Search for the cell housing the specified text and yield its (X, Y) center coordinate. 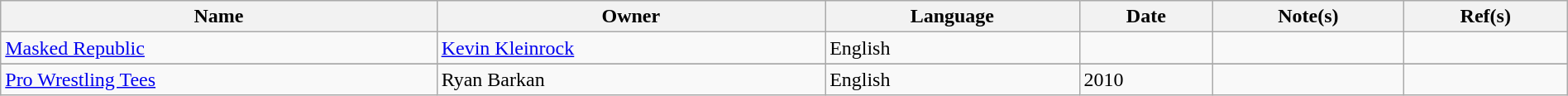
Owner (630, 17)
Masked Republic (218, 48)
Name (218, 17)
Note(s) (1308, 17)
2010 (1146, 79)
Date (1146, 17)
Language (953, 17)
Ref(s) (1485, 17)
Ryan Barkan (630, 79)
Kevin Kleinrock (630, 48)
Pro Wrestling Tees (218, 79)
